Determine the (x, y) coordinate at the center of the cell enclosing the given text.  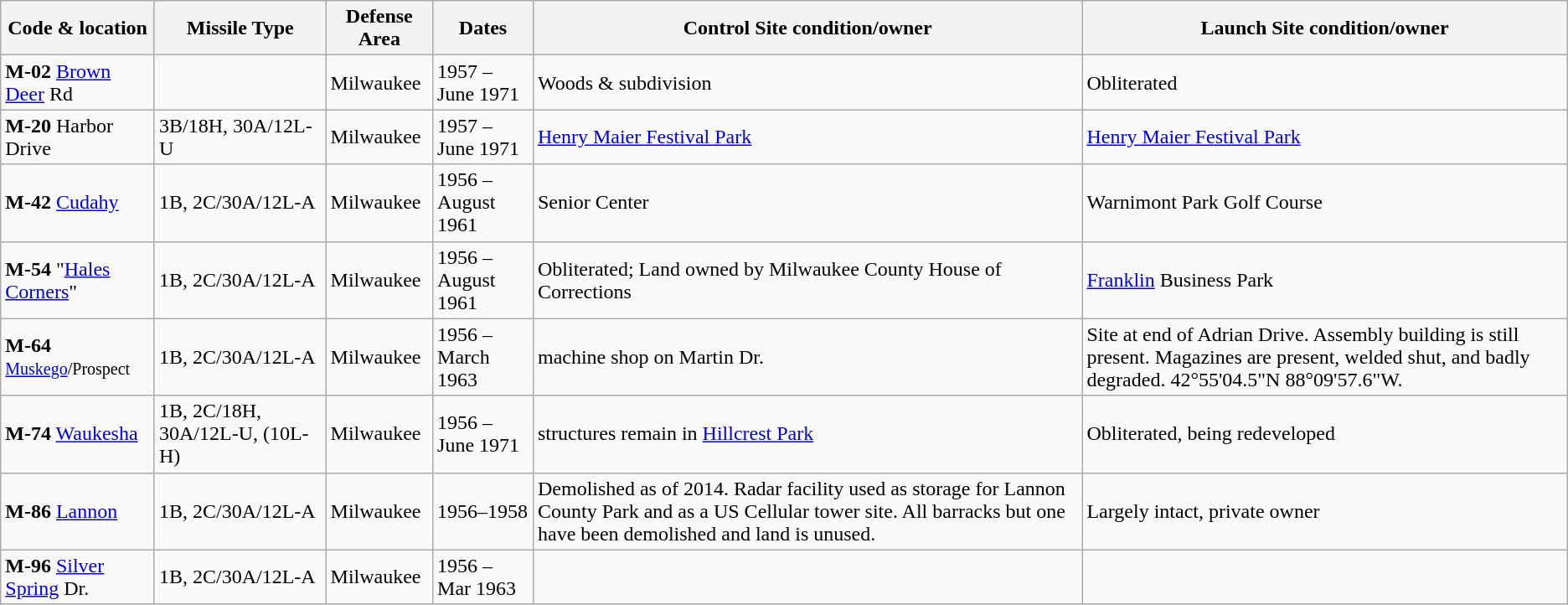
3B/18H, 30A/12L-U (240, 137)
M-64 Muskego/Prospect (78, 357)
1B, 2C/18H, 30A/12L-U, (10L-H) (240, 434)
Largely intact, private owner (1325, 511)
Obliterated, being redeveloped (1325, 434)
M-96 Silver Spring Dr. (78, 577)
Missile Type (240, 28)
Senior Center (807, 203)
M-74 Waukesha (78, 434)
Obliterated (1325, 82)
Defense Area (379, 28)
Code & location (78, 28)
M-54 "Hales Corners" (78, 280)
1956 – March 1963 (483, 357)
Franklin Business Park (1325, 280)
structures remain in Hillcrest Park (807, 434)
M-86 Lannon (78, 511)
Site at end of Adrian Drive. Assembly building is still present. Magazines are present, welded shut, and badly degraded. 42°55'04.5"N 88°09'57.6"W. (1325, 357)
M-42 Cudahy (78, 203)
Warnimont Park Golf Course (1325, 203)
M-20 Harbor Drive (78, 137)
Launch Site condition/owner (1325, 28)
1956 – Mar 1963 (483, 577)
1956–1958 (483, 511)
1956 – June 1971 (483, 434)
Dates (483, 28)
machine shop on Martin Dr. (807, 357)
Woods & subdivision (807, 82)
M-02 Brown Deer Rd (78, 82)
Control Site condition/owner (807, 28)
Obliterated; Land owned by Milwaukee County House of Corrections (807, 280)
